For the text-containing cell, return its midpoint in (x, y) coordinate format. 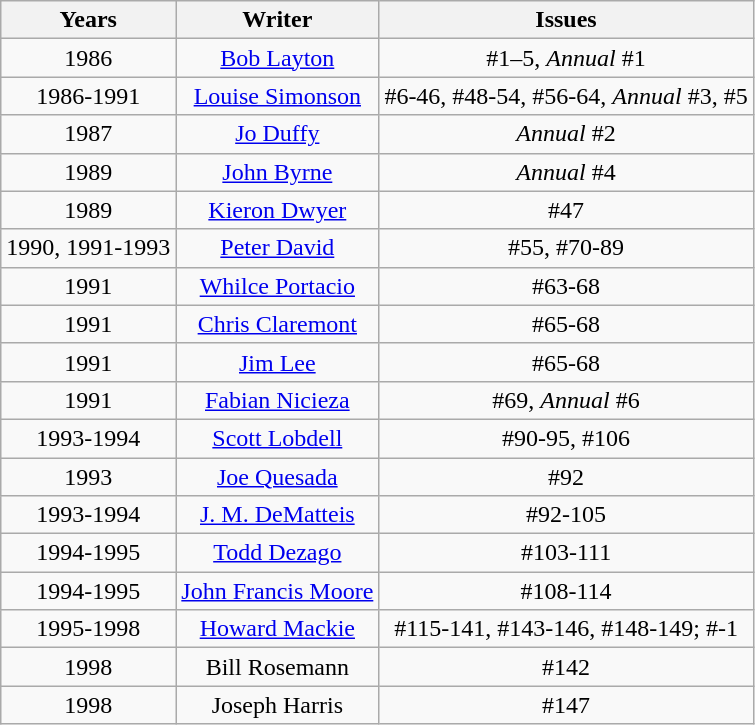
#69, Annual #6 (566, 400)
Joe Quesada (278, 477)
#92-105 (566, 515)
Jo Duffy (278, 134)
1986-1991 (88, 96)
Jim Lee (278, 362)
Writer (278, 20)
#55, #70-89 (566, 248)
1995-1998 (88, 629)
#103-111 (566, 553)
Whilce Portacio (278, 286)
Louise Simonson (278, 96)
Kieron Dwyer (278, 210)
1990, 1991-1993 (88, 248)
Annual #4 (566, 172)
#1–5, Annual #1 (566, 58)
1987 (88, 134)
Chris Claremont (278, 324)
Years (88, 20)
Bill Rosemann (278, 667)
Scott Lobdell (278, 438)
#147 (566, 705)
John Francis Moore (278, 591)
J. M. DeMatteis (278, 515)
Peter David (278, 248)
#90-95, #106 (566, 438)
#92 (566, 477)
#115-141, #143-146, #148-149; #-1 (566, 629)
Todd Dezago (278, 553)
Bob Layton (278, 58)
Issues (566, 20)
Annual #2 (566, 134)
#47 (566, 210)
Howard Mackie (278, 629)
Fabian Nicieza (278, 400)
1986 (88, 58)
John Byrne (278, 172)
#142 (566, 667)
Joseph Harris (278, 705)
#108-114 (566, 591)
#6-46, #48-54, #56-64, Annual #3, #5 (566, 96)
#63-68 (566, 286)
1993 (88, 477)
